Capture the cell that displays the provided text and extract its [X, Y] central coordinate. 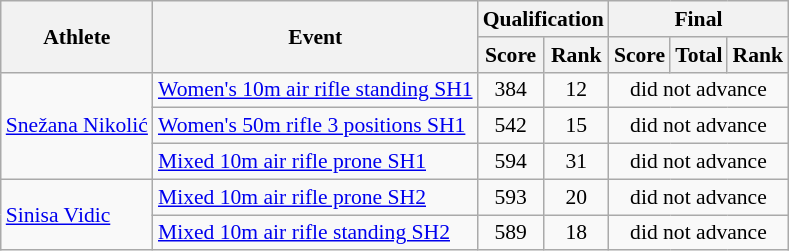
Women's 10m air rifle standing SH1 [316, 90]
384 [511, 90]
15 [576, 126]
12 [576, 90]
18 [576, 233]
31 [576, 162]
542 [511, 126]
Mixed 10m air rifle prone SH2 [316, 197]
Sinisa Vidic [77, 214]
Event [316, 36]
Mixed 10m air rifle standing SH2 [316, 233]
Mixed 10m air rifle prone SH1 [316, 162]
594 [511, 162]
Women's 50m rifle 3 positions SH1 [316, 126]
Snežana Nikolić [77, 126]
593 [511, 197]
Total [698, 55]
589 [511, 233]
Qualification [544, 19]
Final [698, 19]
Athlete [77, 36]
20 [576, 197]
